Scan for the cell matching the given text and deliver its [X, Y] coordinate at center. 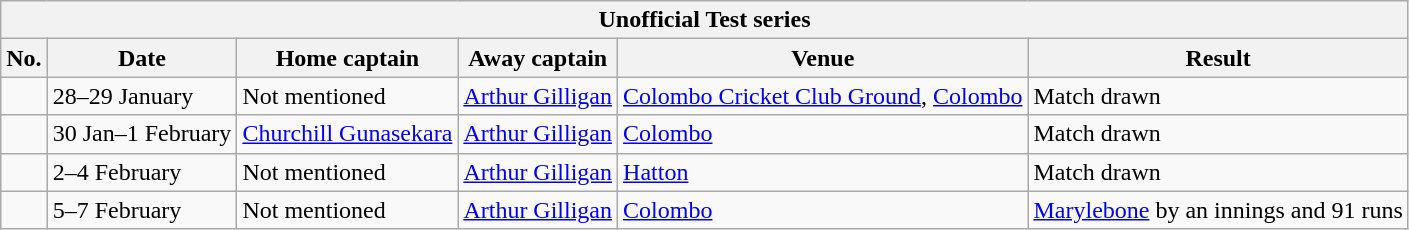
2–4 February [142, 172]
Marylebone by an innings and 91 runs [1218, 210]
Date [142, 58]
Venue [823, 58]
Home captain [348, 58]
Hatton [823, 172]
5–7 February [142, 210]
30 Jan–1 February [142, 134]
Result [1218, 58]
28–29 January [142, 96]
Away captain [538, 58]
Unofficial Test series [705, 20]
Colombo Cricket Club Ground, Colombo [823, 96]
No. [24, 58]
Churchill Gunasekara [348, 134]
